Determine the (x, y) coordinate at the center of the cell enclosing the given text.  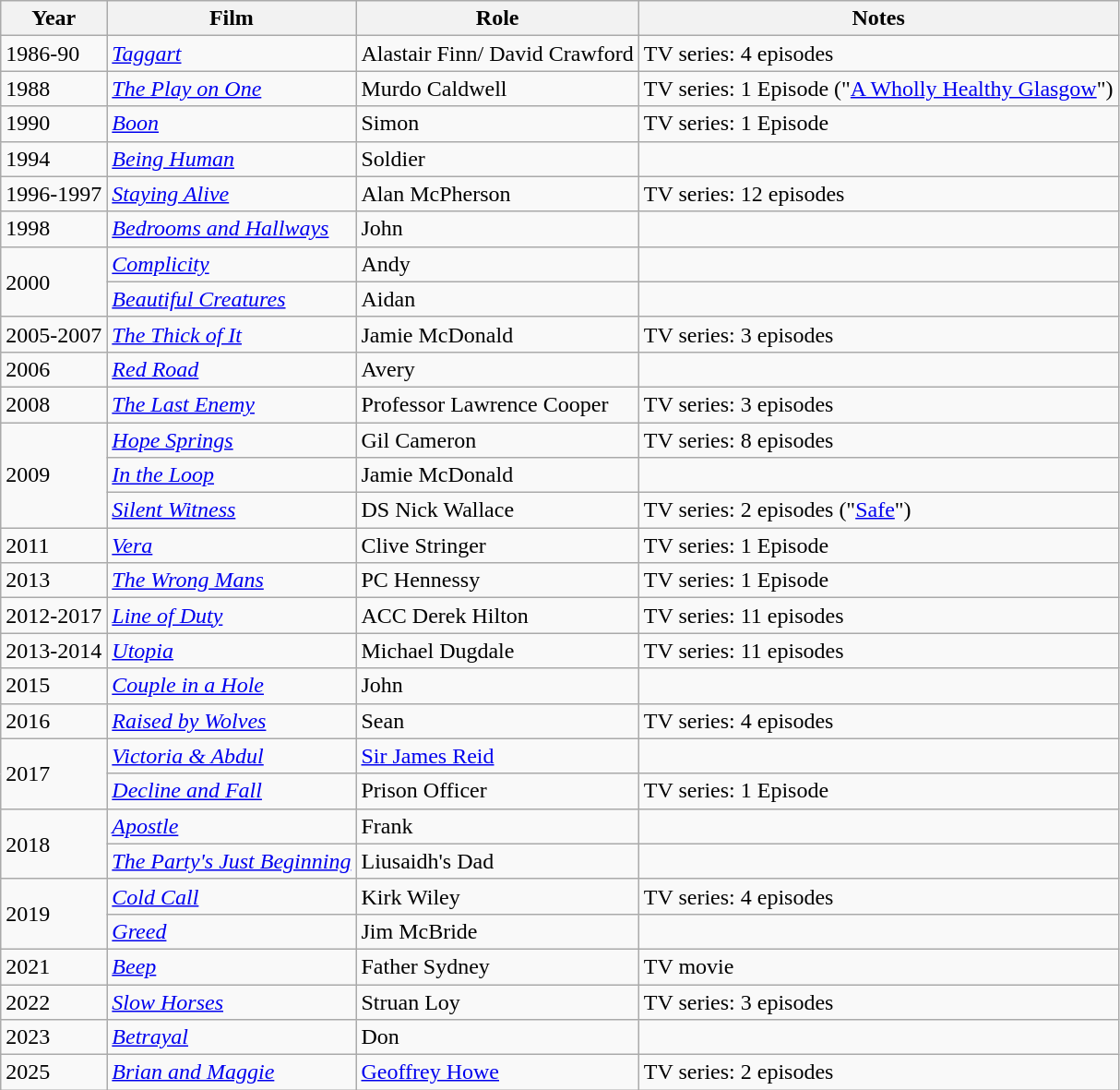
The Play on One (232, 89)
2015 (54, 686)
2025 (54, 1072)
TV series: 2 episodes ("Safe") (878, 510)
Year (54, 18)
Andy (497, 264)
TV series: 2 episodes (878, 1072)
In the Loop (232, 475)
The Wrong Mans (232, 581)
Couple in a Hole (232, 686)
Brian and Maggie (232, 1072)
Boon (232, 124)
Kirk Wiley (497, 896)
Victoria & Abdul (232, 756)
PC Hennessy (497, 581)
2005-2007 (54, 334)
Role (497, 18)
Don (497, 1037)
Clive Stringer (497, 545)
TV series: 12 episodes (878, 194)
Utopia (232, 651)
Cold Call (232, 896)
Prison Officer (497, 791)
2000 (54, 281)
DS Nick Wallace (497, 510)
Professor Lawrence Cooper (497, 404)
Betrayal (232, 1037)
Father Sydney (497, 966)
1990 (54, 124)
2009 (54, 475)
Sean (497, 721)
2022 (54, 1001)
Vera (232, 545)
Red Road (232, 369)
2008 (54, 404)
2019 (54, 914)
Beautiful Creatures (232, 299)
Notes (878, 18)
The Party's Just Beginning (232, 861)
2011 (54, 545)
1994 (54, 159)
Murdo Caldwell (497, 89)
2013-2014 (54, 651)
Gil Cameron (497, 440)
Liusaidh's Dad (497, 861)
Soldier (497, 159)
The Thick of It (232, 334)
TV series: 8 episodes (878, 440)
2017 (54, 773)
Bedrooms and Hallways (232, 229)
TV series: 1 Episode ("A Wholly Healthy Glasgow") (878, 89)
Film (232, 18)
Avery (497, 369)
Taggart (232, 54)
Sir James Reid (497, 756)
Silent Witness (232, 510)
Geoffrey Howe (497, 1072)
2021 (54, 966)
Frank (497, 826)
Raised by Wolves (232, 721)
Complicity (232, 264)
Jim McBride (497, 931)
Aidan (497, 299)
Beep (232, 966)
2018 (54, 844)
Apostle (232, 826)
Alastair Finn/ David Crawford (497, 54)
Staying Alive (232, 194)
2023 (54, 1037)
Decline and Fall (232, 791)
Hope Springs (232, 440)
Alan McPherson (497, 194)
Michael Dugdale (497, 651)
1988 (54, 89)
TV movie (878, 966)
Struan Loy (497, 1001)
2006 (54, 369)
Line of Duty (232, 616)
The Last Enemy (232, 404)
1998 (54, 229)
1986-90 (54, 54)
Being Human (232, 159)
ACC Derek Hilton (497, 616)
Slow Horses (232, 1001)
Simon (497, 124)
2012-2017 (54, 616)
1996-1997 (54, 194)
2016 (54, 721)
Greed (232, 931)
2013 (54, 581)
